Scan for the cell matching the given text and deliver its (X, Y) coordinate at center. 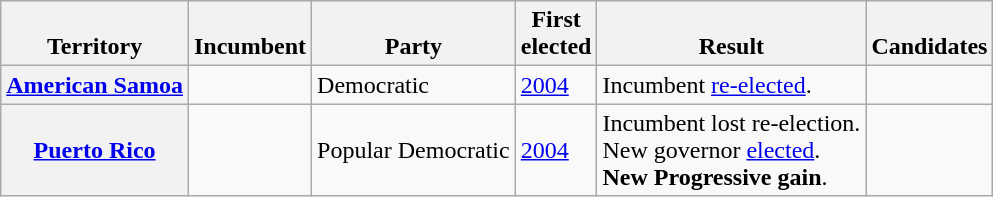
Incumbent re-elected. (732, 85)
Candidates (930, 34)
Puerto Rico (95, 150)
Incumbent (250, 34)
Party (414, 34)
Popular Democratic (414, 150)
American Samoa (95, 85)
Firstelected (556, 34)
Democratic (414, 85)
Territory (95, 34)
Result (732, 34)
Incumbent lost re-election.New governor elected.New Progressive gain. (732, 150)
